Search for the cell housing the specified text and yield its [x, y] center coordinate. 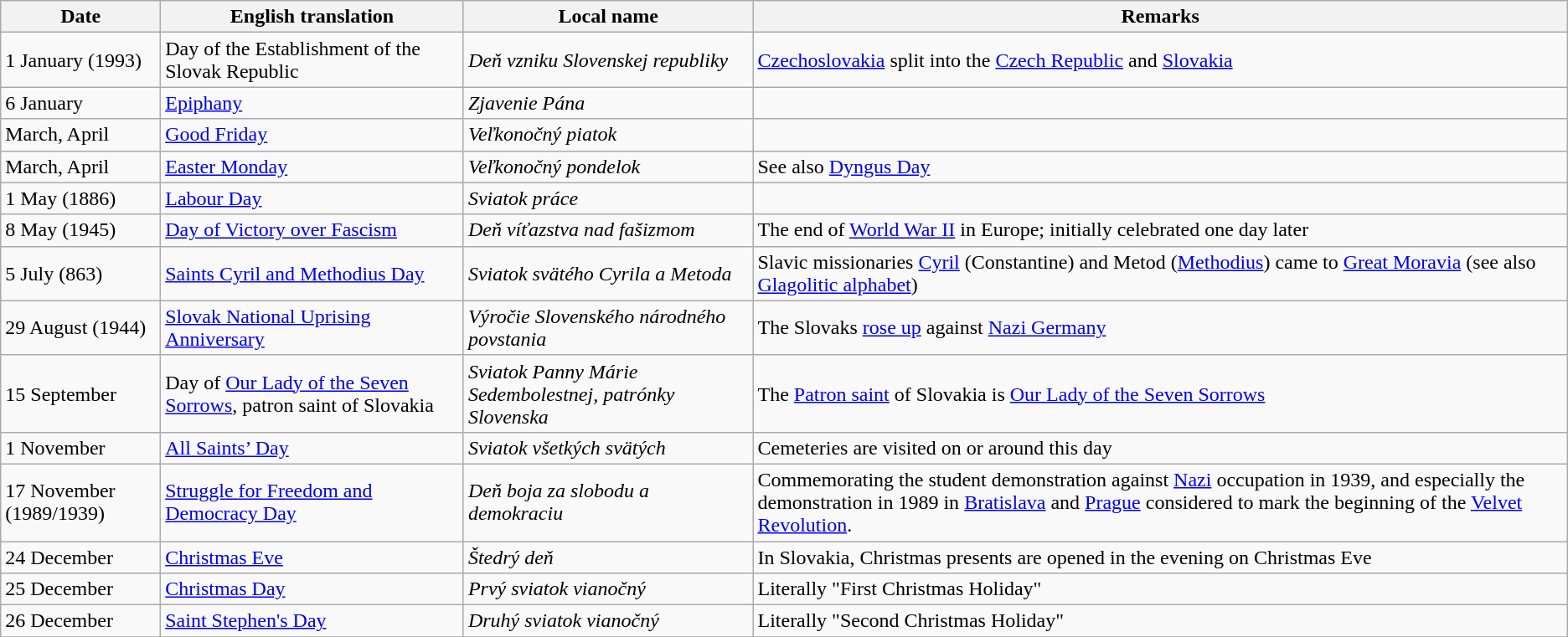
25 December [80, 589]
All Saints’ Day [312, 448]
Prvý sviatok vianočný [608, 589]
Sviatok Panny Márie Sedembolestnej, patrónky Slovenska [608, 393]
In Slovakia, Christmas presents are opened in the evening on Christmas Eve [1160, 557]
24 December [80, 557]
English translation [312, 17]
Saint Stephen's Day [312, 621]
5 July (863) [80, 273]
The Patron saint of Slovakia is Our Lady of the Seven Sorrows [1160, 393]
Good Friday [312, 135]
Local name [608, 17]
Day of Victory over Fascism [312, 230]
Zjavenie Pána [608, 103]
Deň boja za slobodu a demokraciu [608, 502]
Sviatok svätého Cyrila a Metoda [608, 273]
The Slovaks rose up against Nazi Germany [1160, 328]
15 September [80, 393]
Deň víťazstva nad fašizmom [608, 230]
Christmas Eve [312, 557]
Struggle for Freedom and Democracy Day [312, 502]
Cemeteries are visited on or around this day [1160, 448]
17 November (1989/1939) [80, 502]
Veľkonočný pondelok [608, 167]
26 December [80, 621]
Výročie Slovenského národného povstania [608, 328]
See also Dyngus Day [1160, 167]
29 August (1944) [80, 328]
Druhý sviatok vianočný [608, 621]
6 January [80, 103]
1 January (1993) [80, 60]
1 May (1886) [80, 198]
Czechoslovakia split into the Czech Republic and Slovakia [1160, 60]
Sviatok práce [608, 198]
Deň vzniku Slovenskej republiky [608, 60]
Literally "Second Christmas Holiday" [1160, 621]
Saints Cyril and Methodius Day [312, 273]
Christmas Day [312, 589]
Slovak National Uprising Anniversary [312, 328]
Sviatok všetkých svätých [608, 448]
1 November [80, 448]
Slavic missionaries Cyril (Constantine) and Metod (Methodius) came to Great Moravia (see also Glagolitic alphabet) [1160, 273]
Štedrý deň [608, 557]
Epiphany [312, 103]
Veľkonočný piatok [608, 135]
Easter Monday [312, 167]
8 May (1945) [80, 230]
Day of Our Lady of the Seven Sorrows, patron saint of Slovakia [312, 393]
Day of the Establishment of the Slovak Republic [312, 60]
The end of World War II in Europe; initially celebrated one day later [1160, 230]
Remarks [1160, 17]
Literally "First Christmas Holiday" [1160, 589]
Date [80, 17]
Labour Day [312, 198]
